For the text-containing cell, return its midpoint in (x, y) coordinate format. 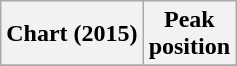
Peakposition (189, 34)
Chart (2015) (72, 34)
